Provide the [X, Y] coordinate of the cell's center where the given text is located.  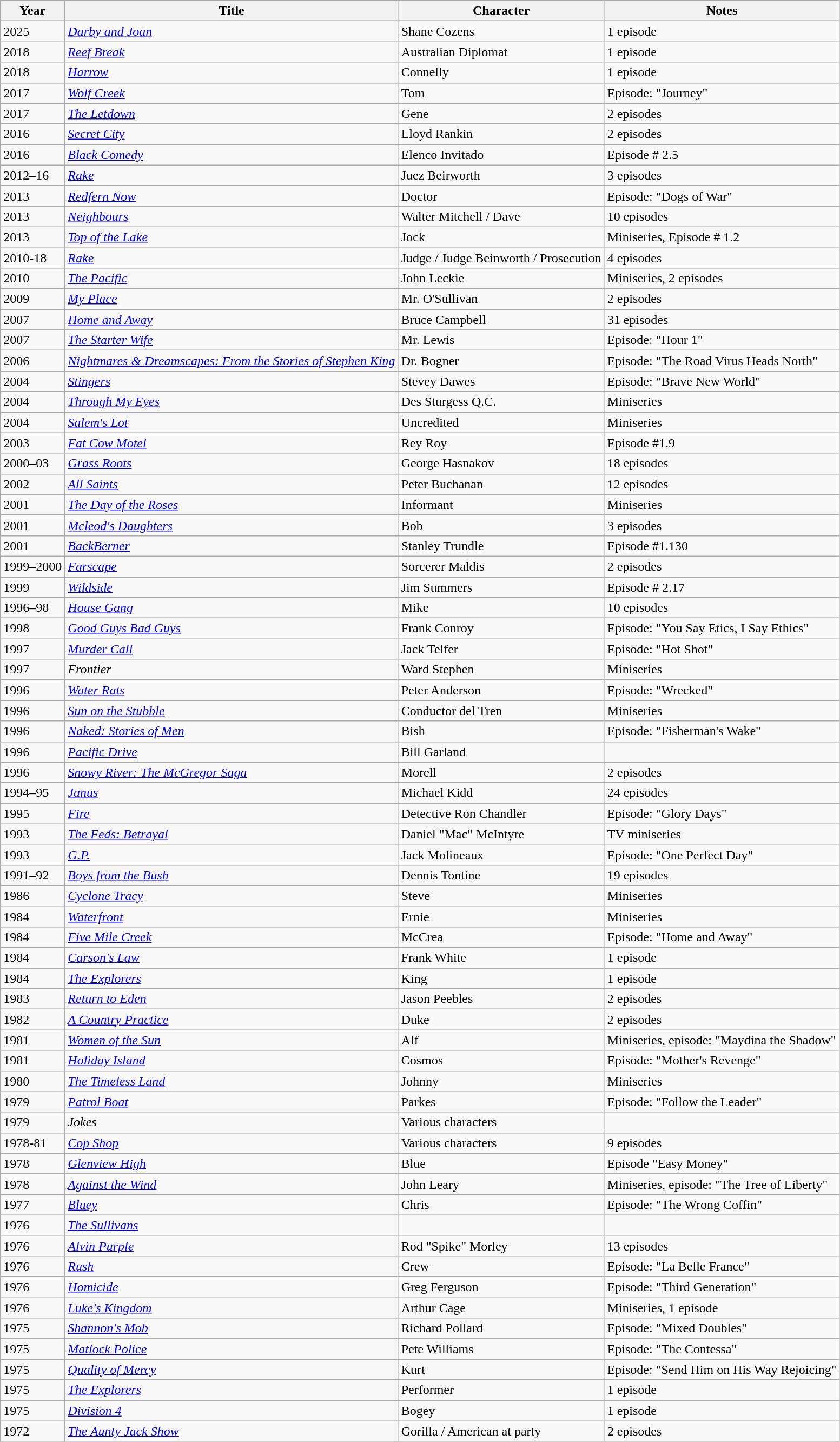
House Gang [232, 608]
Wolf Creek [232, 93]
Gorilla / American at party [501, 1431]
Sorcerer Maldis [501, 566]
Wildside [232, 587]
Bish [501, 731]
24 episodes [722, 793]
Jock [501, 237]
Episode: "Glory Days" [722, 813]
Australian Diplomat [501, 52]
Episode: "Third Generation" [722, 1287]
Performer [501, 1390]
Luke's Kingdom [232, 1308]
Naked: Stories of Men [232, 731]
Judge / Judge Beinworth / Prosecution [501, 258]
Episode: "Follow the Leader" [722, 1102]
Ernie [501, 917]
Murder Call [232, 649]
Episode: "Brave New World" [722, 381]
Alvin Purple [232, 1246]
Pacific Drive [232, 752]
Against the Wind [232, 1184]
Farscape [232, 566]
Episode: "One Perfect Day" [722, 855]
Elenco Invitado [501, 155]
Dennis Tontine [501, 875]
Episode: "The Wrong Coffin" [722, 1205]
Water Rats [232, 690]
Episode: "The Road Virus Heads North" [722, 361]
Snowy River: The McGregor Saga [232, 772]
2000–03 [32, 464]
Fire [232, 813]
Jokes [232, 1122]
12 episodes [722, 484]
Episode #1.130 [722, 546]
19 episodes [722, 875]
Episode: "Wrecked" [722, 690]
2002 [32, 484]
Return to Eden [232, 999]
Waterfront [232, 917]
TV miniseries [722, 834]
Harrow [232, 72]
Nightmares & Dreamscapes: From the Stories of Stephen King [232, 361]
Chris [501, 1205]
Shannon's Mob [232, 1328]
Tom [501, 93]
1978-81 [32, 1143]
Episode: "Hour 1" [722, 340]
Bruce Campbell [501, 320]
Bob [501, 525]
John Leary [501, 1184]
Frank Conroy [501, 629]
Episode #1.9 [722, 443]
Walter Mitchell / Dave [501, 216]
The Aunty Jack Show [232, 1431]
Arthur Cage [501, 1308]
Juez Beirworth [501, 175]
Grass Roots [232, 464]
Quality of Mercy [232, 1370]
Episode: "Mixed Doubles" [722, 1328]
Doctor [501, 196]
Daniel "Mac" McIntyre [501, 834]
Gene [501, 114]
The Timeless Land [232, 1081]
Episode: "Home and Away" [722, 937]
Kurt [501, 1370]
Mike [501, 608]
Lloyd Rankin [501, 134]
Episode # 2.17 [722, 587]
1995 [32, 813]
Janus [232, 793]
Cop Shop [232, 1143]
Johnny [501, 1081]
Richard Pollard [501, 1328]
The Pacific [232, 279]
1991–92 [32, 875]
Sun on the Stubble [232, 711]
My Place [232, 299]
Top of the Lake [232, 237]
Jim Summers [501, 587]
BackBerner [232, 546]
1999–2000 [32, 566]
Episode: "You Say Etics, I Say Ethics" [722, 629]
1972 [32, 1431]
Through My Eyes [232, 402]
Rey Roy [501, 443]
Episode # 2.5 [722, 155]
The Day of the Roses [232, 505]
Salem's Lot [232, 422]
2009 [32, 299]
4 episodes [722, 258]
Miniseries, episode: "The Tree of Liberty" [722, 1184]
All Saints [232, 484]
2010-18 [32, 258]
Character [501, 11]
Home and Away [232, 320]
Alf [501, 1040]
Informant [501, 505]
G.P. [232, 855]
A Country Practice [232, 1020]
The Letdown [232, 114]
Episode: "Dogs of War" [722, 196]
1986 [32, 896]
1983 [32, 999]
Five Mile Creek [232, 937]
John Leckie [501, 279]
Neighbours [232, 216]
Dr. Bogner [501, 361]
George Hasnakov [501, 464]
Miniseries, 2 episodes [722, 279]
Duke [501, 1020]
Episode: "Send Him on His Way Rejoicing" [722, 1370]
Episode: "The Contessa" [722, 1349]
Rod "Spike" Morley [501, 1246]
Mr. Lewis [501, 340]
Glenview High [232, 1163]
Frank White [501, 958]
2010 [32, 279]
Cosmos [501, 1061]
Notes [722, 11]
Miniseries, episode: "Maydina the Shadow" [722, 1040]
Peter Buchanan [501, 484]
Reef Break [232, 52]
Steve [501, 896]
1994–95 [32, 793]
2025 [32, 31]
Bogey [501, 1411]
The Starter Wife [232, 340]
Jack Molineaux [501, 855]
Title [232, 11]
Boys from the Bush [232, 875]
1982 [32, 1020]
Pete Williams [501, 1349]
Year [32, 11]
Parkes [501, 1102]
Conductor del Tren [501, 711]
Episode: "La Belle France" [722, 1267]
Homicide [232, 1287]
Patrol Boat [232, 1102]
Stingers [232, 381]
Redfern Now [232, 196]
The Feds: Betrayal [232, 834]
Episode "Easy Money" [722, 1163]
Jason Peebles [501, 999]
Miniseries, Episode # 1.2 [722, 237]
Des Sturgess Q.C. [501, 402]
9 episodes [722, 1143]
Michael Kidd [501, 793]
Episode: "Journey" [722, 93]
Stevey Dawes [501, 381]
2003 [32, 443]
Episode: "Hot Shot" [722, 649]
1996–98 [32, 608]
1998 [32, 629]
McCrea [501, 937]
31 episodes [722, 320]
13 episodes [722, 1246]
Blue [501, 1163]
Good Guys Bad Guys [232, 629]
Black Comedy [232, 155]
Greg Ferguson [501, 1287]
1999 [32, 587]
Bill Garland [501, 752]
Frontier [232, 670]
Stanley Trundle [501, 546]
Uncredited [501, 422]
Episode: "Mother's Revenge" [722, 1061]
1980 [32, 1081]
Secret City [232, 134]
Jack Telfer [501, 649]
2012–16 [32, 175]
Mcleod's Daughters [232, 525]
Cyclone Tracy [232, 896]
18 episodes [722, 464]
1977 [32, 1205]
Holiday Island [232, 1061]
Episode: "Fisherman's Wake" [722, 731]
Matlock Police [232, 1349]
Peter Anderson [501, 690]
Connelly [501, 72]
Morell [501, 772]
Shane Cozens [501, 31]
Darby and Joan [232, 31]
Mr. O'Sullivan [501, 299]
King [501, 978]
Division 4 [232, 1411]
Crew [501, 1267]
Ward Stephen [501, 670]
Miniseries, 1 episode [722, 1308]
The Sullivans [232, 1225]
Carson's Law [232, 958]
2006 [32, 361]
Detective Ron Chandler [501, 813]
Women of the Sun [232, 1040]
Rush [232, 1267]
Bluey [232, 1205]
Fat Cow Motel [232, 443]
